Determine the [X, Y] coordinate at the center of the cell enclosing the given text.  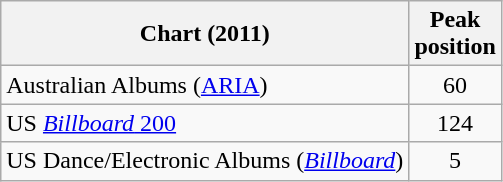
US Billboard 200 [205, 123]
124 [455, 123]
60 [455, 85]
Chart (2011) [205, 34]
Peakposition [455, 34]
US Dance/Electronic Albums (Billboard) [205, 161]
5 [455, 161]
Australian Albums (ARIA) [205, 85]
